Detect which cell encompasses the target text, then output its [X, Y] center coordinate. 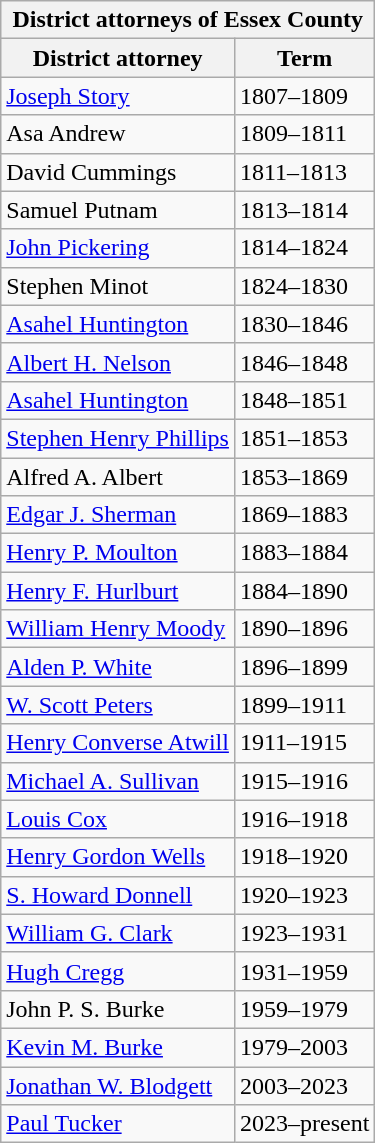
District attorneys of Essex County [188, 20]
Hugh Cregg [118, 971]
Paul Tucker [118, 1124]
Henry P. Moulton [118, 553]
1923–1931 [304, 933]
District attorney [118, 58]
William Henry Moody [118, 629]
1824–1830 [304, 286]
Jonathan W. Blodgett [118, 1085]
1853–1869 [304, 477]
S. Howard Donnell [118, 895]
Michael A. Sullivan [118, 781]
2003–2023 [304, 1085]
1884–1890 [304, 591]
Louis Cox [118, 819]
1931–1959 [304, 971]
Samuel Putnam [118, 210]
2023–present [304, 1124]
1851–1853 [304, 438]
1979–2003 [304, 1047]
1807–1809 [304, 96]
Henry Gordon Wells [118, 857]
1830–1846 [304, 324]
John Pickering [118, 248]
William G. Clark [118, 933]
Stephen Minot [118, 286]
Alden P. White [118, 667]
W. Scott Peters [118, 705]
Joseph Story [118, 96]
Henry F. Hurlburt [118, 591]
1896–1899 [304, 667]
1915–1916 [304, 781]
Asa Andrew [118, 134]
Henry Converse Atwill [118, 743]
1918–1920 [304, 857]
David Cummings [118, 172]
1959–1979 [304, 1009]
1890–1896 [304, 629]
1809–1811 [304, 134]
1869–1883 [304, 515]
Albert H. Nelson [118, 362]
Alfred A. Albert [118, 477]
1920–1923 [304, 895]
1813–1814 [304, 210]
1814–1824 [304, 248]
1899–1911 [304, 705]
1848–1851 [304, 400]
1911–1915 [304, 743]
1916–1918 [304, 819]
1846–1848 [304, 362]
Kevin M. Burke [118, 1047]
Edgar J. Sherman [118, 515]
Term [304, 58]
Stephen Henry Phillips [118, 438]
1883–1884 [304, 553]
John P. S. Burke [118, 1009]
1811–1813 [304, 172]
